Determine the (x, y) coordinate at the center of the cell enclosing the given text.  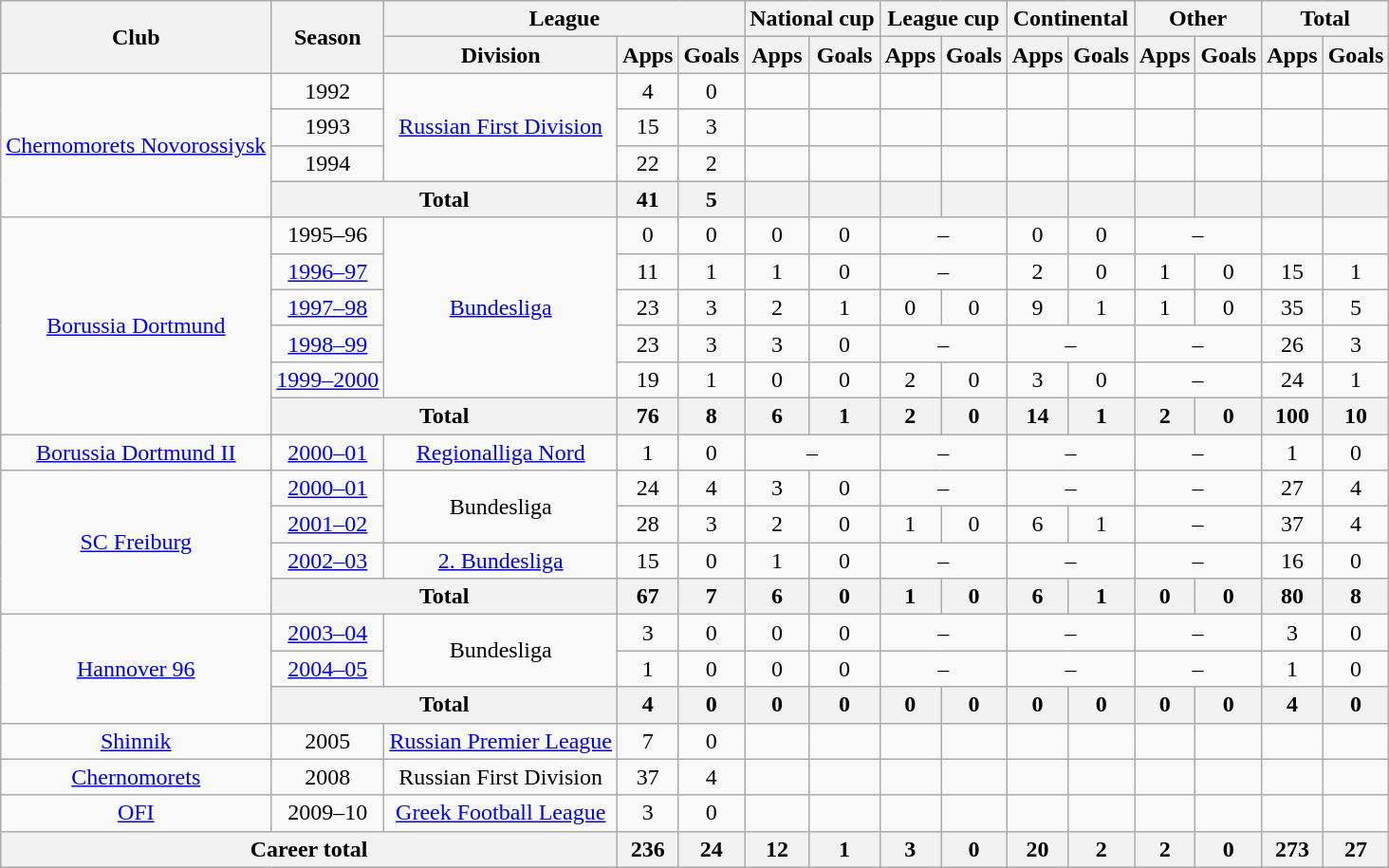
28 (648, 525)
Chernomorets Novorossiysk (137, 145)
National cup (812, 19)
100 (1292, 416)
20 (1037, 849)
Season (328, 37)
273 (1292, 849)
2005 (328, 741)
9 (1037, 307)
SC Freiburg (137, 543)
236 (648, 849)
2003–04 (328, 633)
67 (648, 597)
Hannover 96 (137, 669)
1993 (328, 127)
2002–03 (328, 561)
2. Bundesliga (501, 561)
26 (1292, 343)
1996–97 (328, 271)
Greek Football League (501, 813)
2008 (328, 777)
Career total (309, 849)
League (565, 19)
16 (1292, 561)
1998–99 (328, 343)
Russian Premier League (501, 741)
Club (137, 37)
Borussia Dortmund II (137, 452)
OFI (137, 813)
Other (1198, 19)
League cup (943, 19)
14 (1037, 416)
11 (648, 271)
1992 (328, 91)
80 (1292, 597)
1995–96 (328, 235)
35 (1292, 307)
Regionalliga Nord (501, 452)
1997–98 (328, 307)
2004–05 (328, 669)
1999–2000 (328, 379)
10 (1356, 416)
2009–10 (328, 813)
Division (501, 55)
1994 (328, 163)
Shinnik (137, 741)
41 (648, 199)
12 (777, 849)
2001–02 (328, 525)
Chernomorets (137, 777)
22 (648, 163)
76 (648, 416)
19 (648, 379)
Continental (1070, 19)
Borussia Dortmund (137, 325)
